Scan for the cell matching the given text and deliver its (X, Y) coordinate at center. 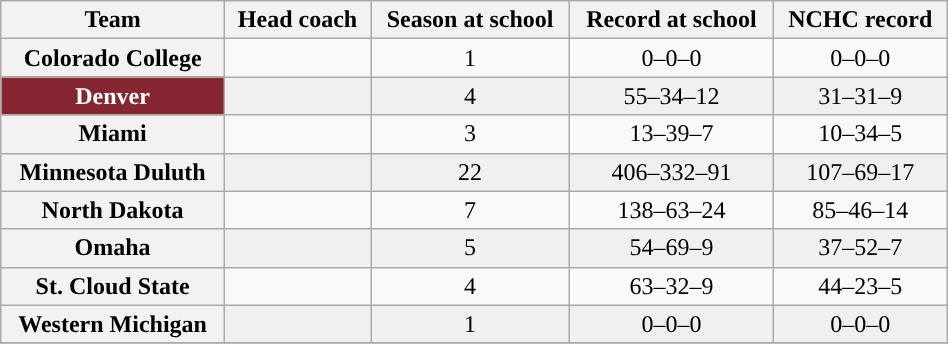
Colorado College (113, 58)
St. Cloud State (113, 286)
Miami (113, 134)
406–332–91 (672, 172)
Denver (113, 96)
31–31–9 (860, 96)
3 (470, 134)
7 (470, 210)
13–39–7 (672, 134)
63–32–9 (672, 286)
10–34–5 (860, 134)
Record at school (672, 20)
22 (470, 172)
Season at school (470, 20)
44–23–5 (860, 286)
Minnesota Duluth (113, 172)
107–69–17 (860, 172)
85–46–14 (860, 210)
54–69–9 (672, 248)
Team (113, 20)
NCHC record (860, 20)
Head coach (297, 20)
37–52–7 (860, 248)
Omaha (113, 248)
55–34–12 (672, 96)
138–63–24 (672, 210)
North Dakota (113, 210)
Western Michigan (113, 324)
5 (470, 248)
